From the cell containing the given text, extract its center point as [x, y] coordinate. 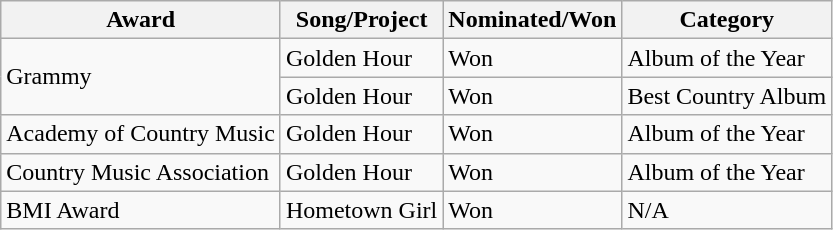
Nominated/Won [532, 20]
N/A [727, 210]
Best Country Album [727, 96]
Hometown Girl [361, 210]
Song/Project [361, 20]
Country Music Association [141, 172]
BMI Award [141, 210]
Grammy [141, 77]
Category [727, 20]
Academy of Country Music [141, 134]
Award [141, 20]
